For the text-containing cell, return its midpoint in [X, Y] coordinate format. 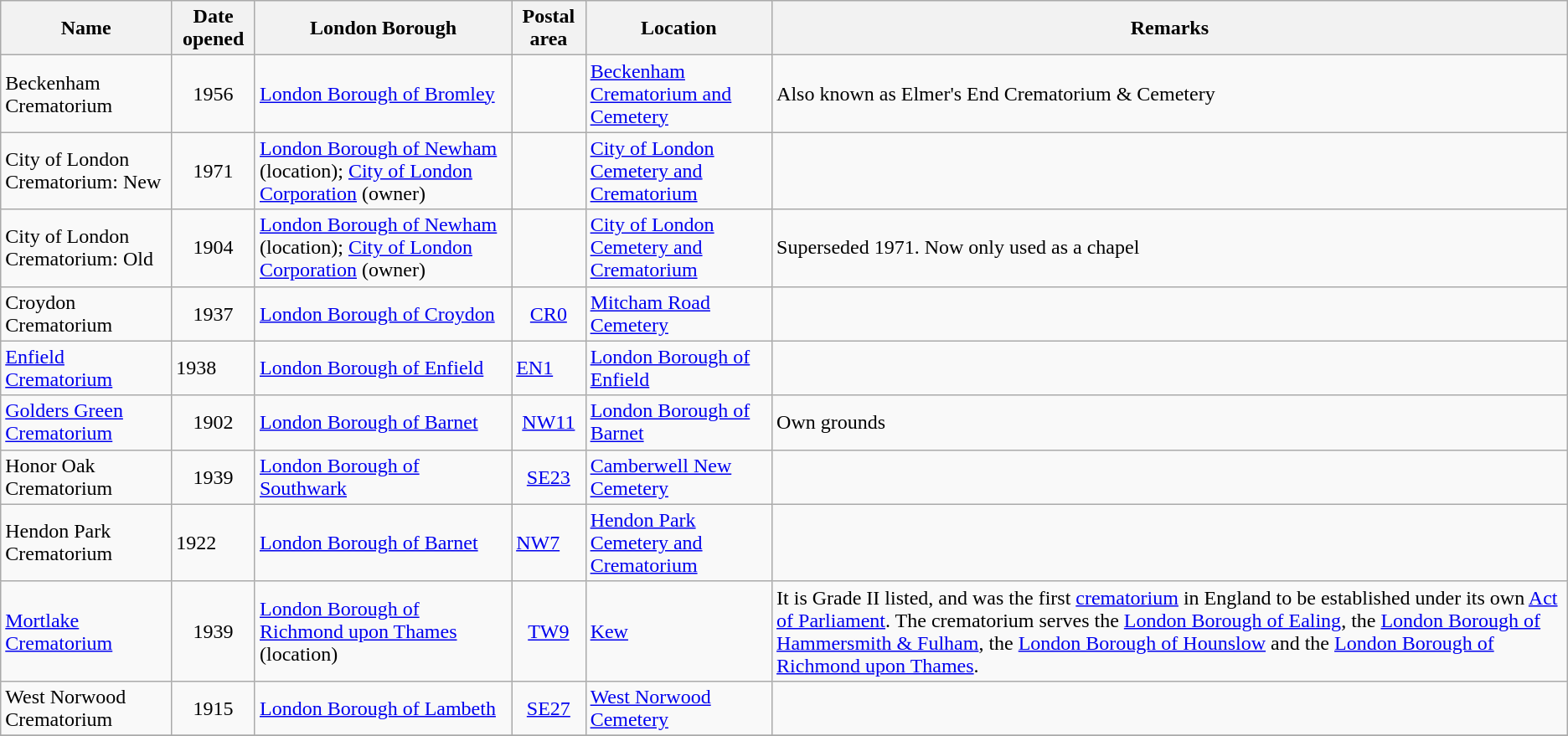
1938 [214, 368]
Honor Oak Crematorium [86, 477]
1915 [214, 708]
Croydon Crematorium [86, 313]
London Borough of Southwark [383, 477]
Remarks [1170, 28]
Postal area [549, 28]
1956 [214, 94]
City of London Crematorium: New [86, 171]
Camberwell New Cemetery [678, 477]
London Borough of Lambeth [383, 708]
EN1 [549, 368]
1902 [214, 422]
NW11 [549, 422]
Superseded 1971. Now only used as a chapel [1170, 248]
NW7 [549, 543]
London Borough [383, 28]
TW9 [549, 631]
Own grounds [1170, 422]
West Norwood Cemetery [678, 708]
London Borough of Croydon [383, 313]
Enfield Crematorium [86, 368]
Name [86, 28]
Location [678, 28]
Mitcham Road Cemetery [678, 313]
CR0 [549, 313]
Beckenham Crematorium [86, 94]
SE27 [549, 708]
West Norwood Crematorium [86, 708]
London Borough of Richmond upon Thames (location) [383, 631]
Kew [678, 631]
Beckenham Crematorium and Cemetery [678, 94]
SE23 [549, 477]
1971 [214, 171]
London Borough of Bromley [383, 94]
Golders Green Crematorium [86, 422]
1937 [214, 313]
Date opened [214, 28]
Mortlake Crematorium [86, 631]
1904 [214, 248]
1922 [214, 543]
Also known as Elmer's End Crematorium & Cemetery [1170, 94]
Hendon Park Cemetery and Crematorium [678, 543]
City of London Crematorium: Old [86, 248]
Hendon Park Crematorium [86, 543]
